Search for the cell housing the specified text and yield its (X, Y) center coordinate. 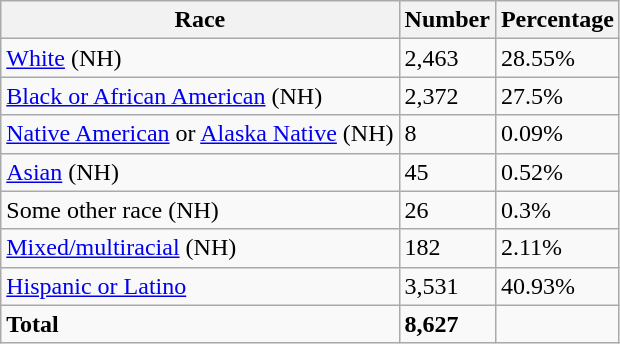
40.93% (557, 286)
27.5% (557, 96)
Some other race (NH) (200, 210)
Hispanic or Latino (200, 286)
Percentage (557, 20)
2,372 (447, 96)
Race (200, 20)
0.09% (557, 134)
28.55% (557, 58)
Mixed/multiracial (NH) (200, 248)
8 (447, 134)
2,463 (447, 58)
182 (447, 248)
2.11% (557, 248)
0.3% (557, 210)
Native American or Alaska Native (NH) (200, 134)
Black or African American (NH) (200, 96)
3,531 (447, 286)
Number (447, 20)
Asian (NH) (200, 172)
0.52% (557, 172)
8,627 (447, 324)
White (NH) (200, 58)
Total (200, 324)
26 (447, 210)
45 (447, 172)
